For the text-containing cell, return its midpoint in [X, Y] coordinate format. 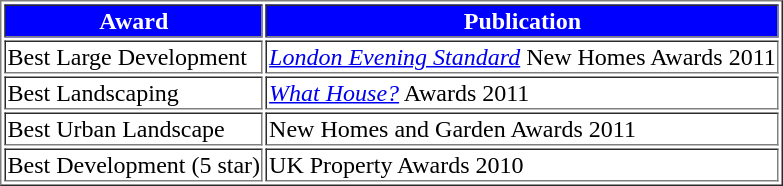
London Evening Standard New Homes Awards 2011 [522, 56]
Best Urban Landscape [134, 128]
UK Property Awards 2010 [522, 164]
What House? Awards 2011 [522, 92]
New Homes and Garden Awards 2011 [522, 128]
Best Large Development [134, 56]
Award [134, 20]
Best Landscaping [134, 92]
Publication [522, 20]
Best Development (5 star) [134, 164]
